Find where the given text appears and provide that cell's center as (x, y) coordinate. 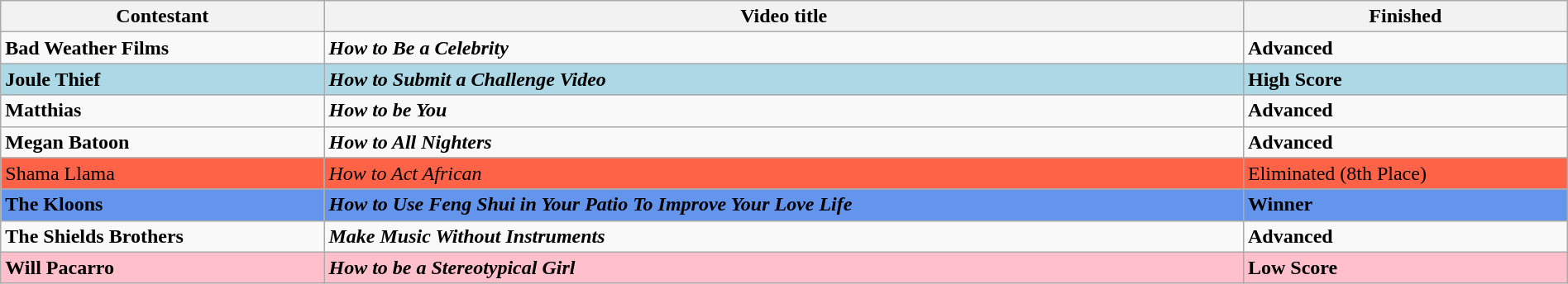
Megan Batoon (162, 142)
How to Act African (784, 173)
Shama Llama (162, 173)
The Shields Brothers (162, 236)
How to All Nighters (784, 142)
Matthias (162, 111)
Bad Weather Films (162, 48)
How to Submit a Challenge Video (784, 79)
Video title (784, 17)
How to be a Stereotypical Girl (784, 267)
Eliminated (8th Place) (1405, 173)
How to Be a Celebrity (784, 48)
Joule Thief (162, 79)
How to be You (784, 111)
Winner (1405, 205)
Finished (1405, 17)
The Kloons (162, 205)
Low Score (1405, 267)
High Score (1405, 79)
Make Music Without Instruments (784, 236)
Will Pacarro (162, 267)
How to Use Feng Shui in Your Patio To Improve Your Love Life (784, 205)
Contestant (162, 17)
